Capture the cell that displays the provided text and extract its (x, y) central coordinate. 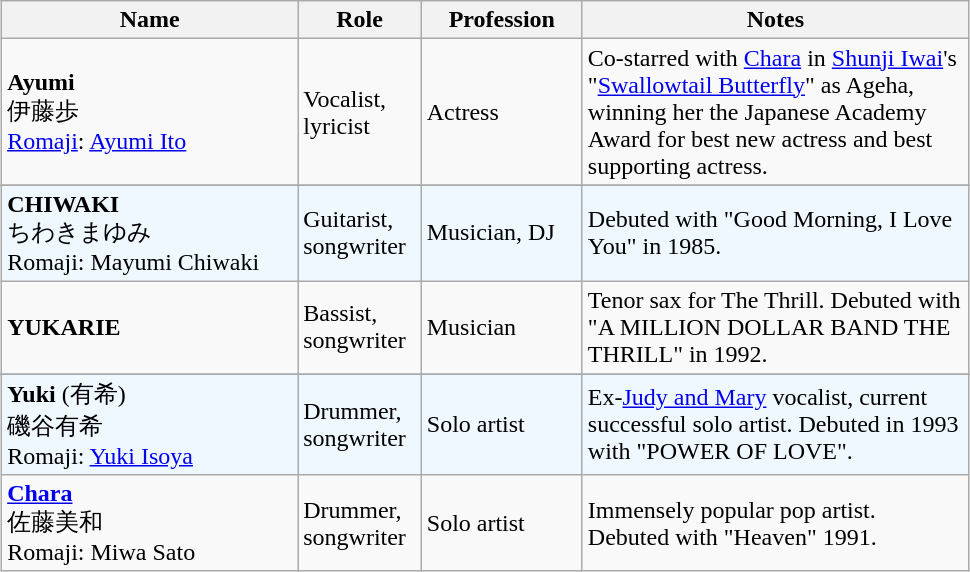
Actress (502, 112)
YUKARIE (150, 327)
Tenor sax for The Thrill. Debuted with "A MILLION DOLLAR BAND THE THRILL" in 1992. (775, 327)
Role (360, 20)
Ayumi伊藤歩Romaji: Ayumi Ito (150, 112)
CHIWAKIちわきまゆみ Romaji: Mayumi Chiwaki (150, 234)
Immensely popular pop artist. Debuted with "Heaven" 1991. (775, 524)
Vocalist, lyricist (360, 112)
Name (150, 20)
Bassist, songwriter (360, 327)
Ex-Judy and Mary vocalist, current successful solo artist. Debuted in 1993 with "POWER OF LOVE". (775, 424)
Yuki (有希)磯谷有希Romaji: Yuki Isoya (150, 424)
Musician, DJ (502, 234)
Chara佐藤美和Romaji: Miwa Sato (150, 524)
Debuted with "Good Morning, I Love You" in 1985. (775, 234)
Notes (775, 20)
Guitarist, songwriter (360, 234)
Profession (502, 20)
Musician (502, 327)
